For the text-containing cell, return its midpoint in [X, Y] coordinate format. 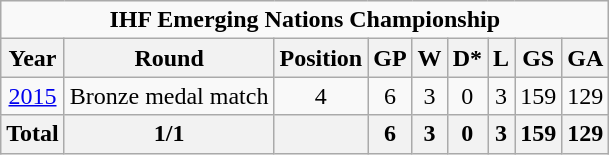
Year [33, 58]
L [502, 58]
GP [390, 58]
W [430, 58]
1/1 [169, 134]
GS [538, 58]
Round [169, 58]
GA [586, 58]
D* [467, 58]
2015 [33, 96]
Bronze medal match [169, 96]
IHF Emerging Nations Championship [305, 20]
Total [33, 134]
Position [321, 58]
4 [321, 96]
